Find where the given text appears and provide that cell's center as [x, y] coordinate. 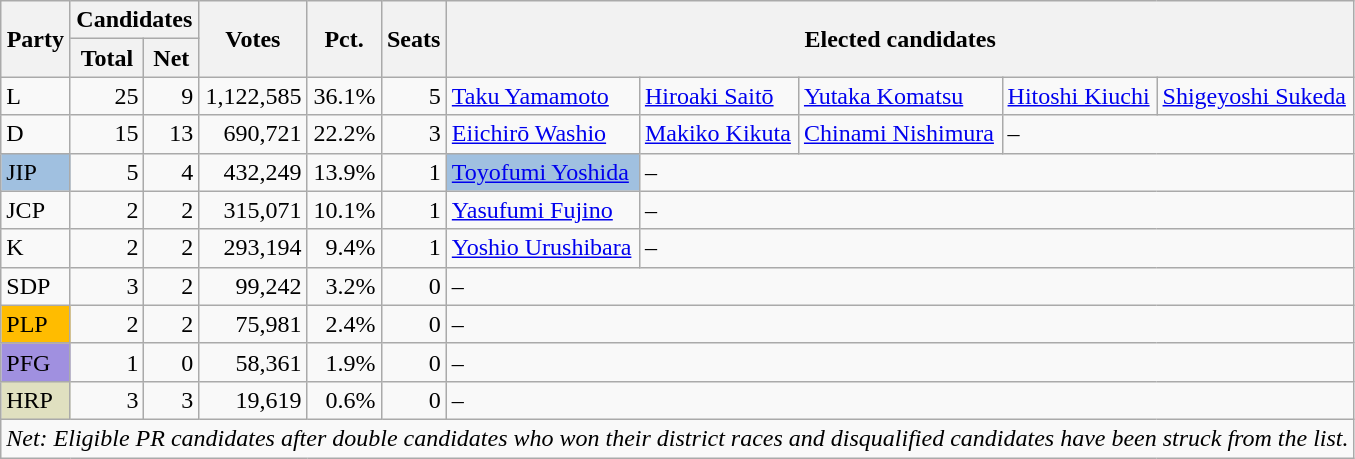
22.2% [344, 134]
Yoshio Urushibara [542, 248]
Chinami Nishimura [900, 134]
3.2% [344, 286]
K [36, 248]
Makiko Kikuta [718, 134]
L [36, 96]
Taku Yamamoto [542, 96]
13.9% [344, 172]
Party [36, 39]
75,981 [253, 324]
Toyofumi Yoshida [542, 172]
Hiroaki Saitō [718, 96]
Net [172, 58]
690,721 [253, 134]
Pct. [344, 39]
0.6% [344, 400]
Hitoshi Kiuchi [1080, 96]
SDP [36, 286]
Yasufumi Fujino [542, 210]
25 [107, 96]
315,071 [253, 210]
19,619 [253, 400]
1,122,585 [253, 96]
99,242 [253, 286]
58,361 [253, 362]
2.4% [344, 324]
Candidates [134, 20]
10.1% [344, 210]
Eiichirō Washio [542, 134]
1.9% [344, 362]
36.1% [344, 96]
D [36, 134]
Elected candidates [900, 39]
PLP [36, 324]
Net: Eligible PR candidates after double candidates who won their district races and disqualified candidates have been struck from the list. [678, 438]
Shigeyoshi Sukeda [1256, 96]
Votes [253, 39]
15 [107, 134]
13 [172, 134]
9 [172, 96]
HRP [36, 400]
Seats [414, 39]
Yutaka Komatsu [900, 96]
432,249 [253, 172]
JCP [36, 210]
PFG [36, 362]
JIP [36, 172]
4 [172, 172]
Total [107, 58]
9.4% [344, 248]
293,194 [253, 248]
